For the text-containing cell, return its midpoint in [X, Y] coordinate format. 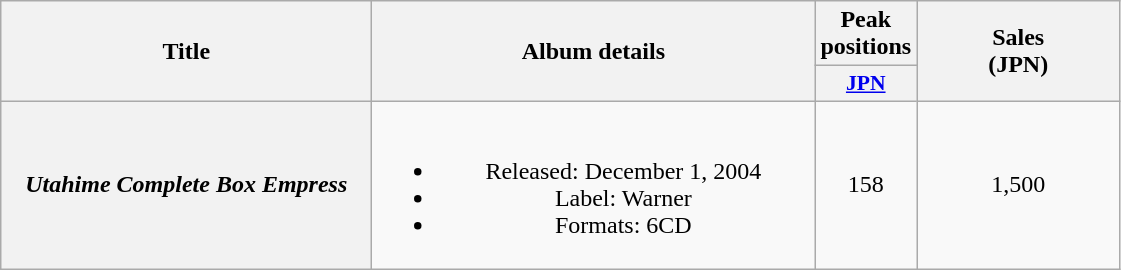
Peak positions [866, 34]
Title [186, 52]
Sales(JPN) [1018, 52]
Album details [594, 52]
Released: December 1, 2004Label: WarnerFormats: 6CD [594, 184]
Utahime Complete Box Empress [186, 184]
1,500 [1018, 184]
JPN [866, 84]
158 [866, 184]
